Return the (X, Y) coordinate for the center point of the cell that contains the specified text.  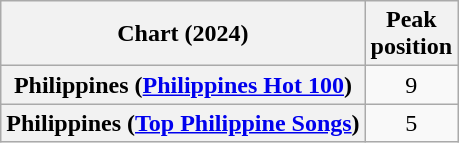
Peakposition (411, 34)
9 (411, 85)
5 (411, 123)
Chart (2024) (183, 34)
Philippines (Philippines Hot 100) (183, 85)
Philippines (Top Philippine Songs) (183, 123)
